Locate the cell with the specified text and output its [x, y] center coordinate. 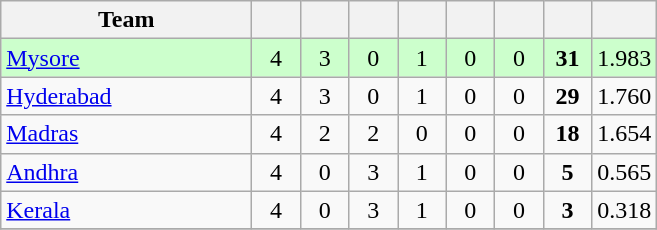
Madras [126, 134]
1.760 [624, 96]
29 [568, 96]
Hyderabad [126, 96]
1.654 [624, 134]
0.565 [624, 172]
31 [568, 58]
1.983 [624, 58]
Kerala [126, 210]
Team [126, 20]
Andhra [126, 172]
18 [568, 134]
Mysore [126, 58]
0.318 [624, 210]
5 [568, 172]
